Detect which cell encompasses the target text, then output its [x, y] center coordinate. 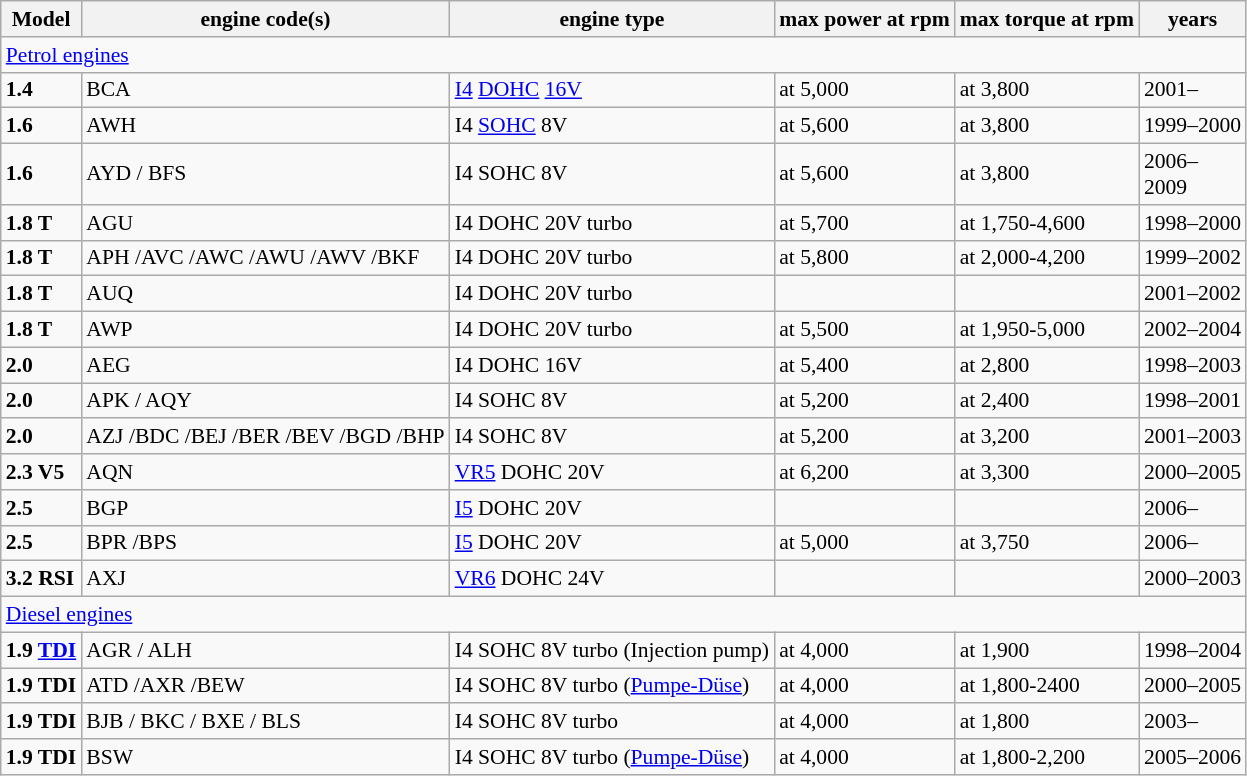
AWP [265, 330]
3.2 RSI [42, 579]
at 1,800 [1047, 722]
at 2,400 [1047, 401]
I4 SOHC 8V turbo [612, 722]
max power at rpm [864, 19]
at 5,700 [864, 223]
2005–2006 [1192, 757]
at 3,300 [1047, 472]
ATD /AXR /BEW [265, 686]
at 2,000-4,200 [1047, 258]
AXJ [265, 579]
AUQ [265, 294]
at 1,900 [1047, 650]
BGP [265, 508]
Petrol engines [624, 55]
1998–2003 [1192, 365]
at 5,500 [864, 330]
AGU [265, 223]
Diesel engines [624, 615]
1999–2002 [1192, 258]
1999–2000 [1192, 126]
at 5,400 [864, 365]
engine code(s) [265, 19]
AGR / ALH [265, 650]
2000–2003 [1192, 579]
at 1,800-2,200 [1047, 757]
AQN [265, 472]
2002–2004 [1192, 330]
engine type [612, 19]
2001–2002 [1192, 294]
APK / AQY [265, 401]
at 6,200 [864, 472]
at 1,800-2400 [1047, 686]
at 1,750-4,600 [1047, 223]
2006–2009 [1192, 174]
VR6 DOHC 24V [612, 579]
VR5 DOHC 20V [612, 472]
BJB / BKC / BXE / BLS [265, 722]
I4 SOHC 8V turbo (Injection pump) [612, 650]
at 1,950-5,000 [1047, 330]
2001–2003 [1192, 437]
at 5,800 [864, 258]
1.4 [42, 90]
BCA [265, 90]
2.3 V5 [42, 472]
AYD / BFS [265, 174]
at 3,200 [1047, 437]
AWH [265, 126]
1998–2000 [1192, 223]
2003– [1192, 722]
AZJ /BDC /BEJ /BER /BEV /BGD /BHP [265, 437]
2001– [1192, 90]
at 2,800 [1047, 365]
max torque at rpm [1047, 19]
AEG [265, 365]
Model [42, 19]
BPR /BPS [265, 543]
1998–2004 [1192, 650]
at 3,750 [1047, 543]
APH /AVC /AWC /AWU /AWV /BKF [265, 258]
1998–2001 [1192, 401]
BSW [265, 757]
years [1192, 19]
